Return [X, Y] of the center of cell containing provided text 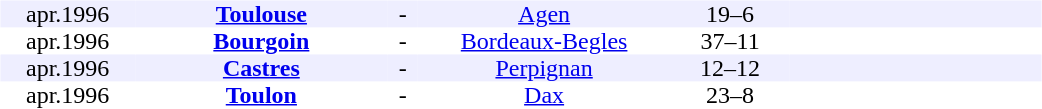
23–8 [730, 96]
Bordeaux-Begles [544, 42]
Toulon [262, 96]
37–11 [730, 42]
19–6 [730, 14]
Toulouse [262, 14]
12–12 [730, 68]
Perpignan [544, 68]
Bourgoin [262, 42]
Agen [544, 14]
Dax [544, 96]
Castres [262, 68]
